Determine the [X, Y] coordinate at the center of the cell enclosing the given text.  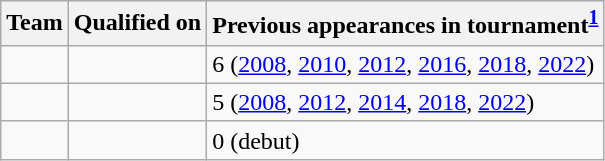
6 (2008, 2010, 2012, 2016, 2018, 2022) [406, 64]
5 (2008, 2012, 2014, 2018, 2022) [406, 102]
Team [35, 24]
Qualified on [137, 24]
0 (debut) [406, 140]
Previous appearances in tournament1 [406, 24]
